Provide the [x, y] coordinate of the cell's center where the given text is located.  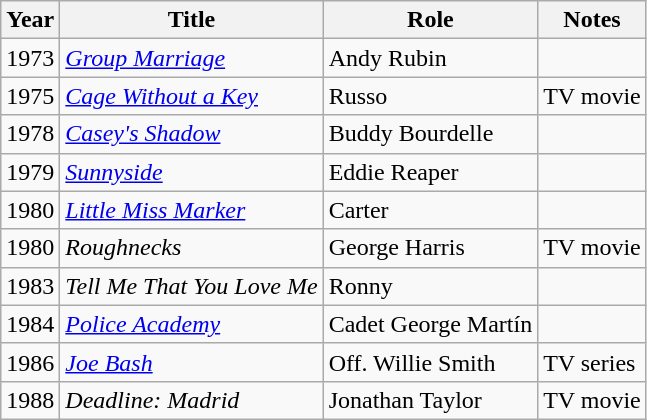
Off. Willie Smith [430, 362]
Buddy Bourdelle [430, 134]
Roughnecks [192, 248]
1984 [30, 324]
George Harris [430, 248]
1988 [30, 400]
Joe Bash [192, 362]
Police Academy [192, 324]
Notes [592, 20]
1978 [30, 134]
Role [430, 20]
1979 [30, 172]
Jonathan Taylor [430, 400]
Sunnyside [192, 172]
1983 [30, 286]
1986 [30, 362]
Andy Rubin [430, 58]
Ronny [430, 286]
Russo [430, 96]
TV series [592, 362]
Cage Without a Key [192, 96]
Tell Me That You Love Me [192, 286]
Carter [430, 210]
Little Miss Marker [192, 210]
1973 [30, 58]
1975 [30, 96]
Cadet George Martín [430, 324]
Year [30, 20]
Eddie Reaper [430, 172]
Deadline: Madrid [192, 400]
Casey's Shadow [192, 134]
Title [192, 20]
Group Marriage [192, 58]
